Output the (x, y) coordinate of the center of the cell containing the given text.  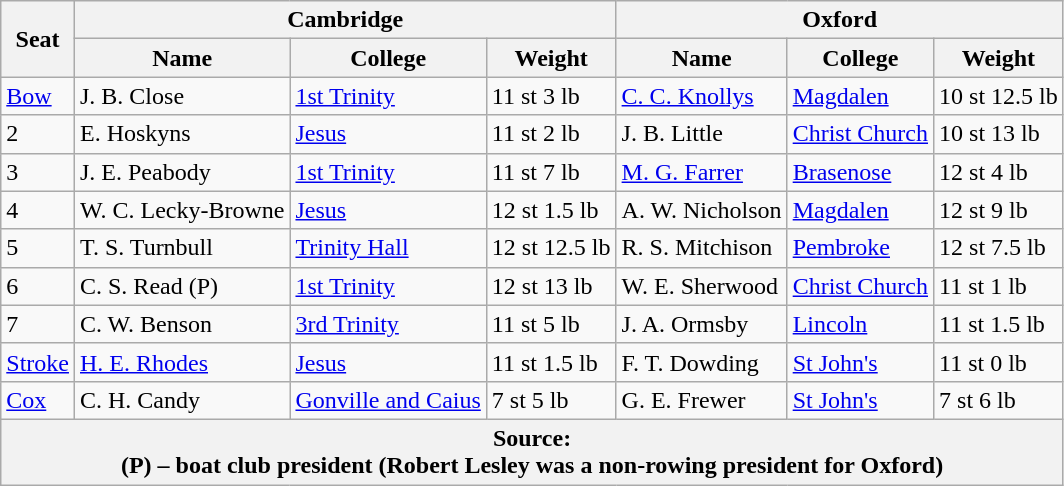
Oxford (840, 20)
A. W. Nicholson (702, 210)
11 st 7 lb (551, 172)
Seat (38, 39)
11 st 3 lb (551, 96)
Brasenose (860, 172)
Trinity Hall (388, 248)
J. E. Peabody (182, 172)
Cambridge (345, 20)
7 st 6 lb (999, 400)
Gonville and Caius (388, 400)
C. W. Benson (182, 324)
12 st 12.5 lb (551, 248)
3rd Trinity (388, 324)
12 st 13 lb (551, 286)
Source:(P) – boat club president (Robert Lesley was a non-rowing president for Oxford) (532, 452)
W. E. Sherwood (702, 286)
12 st 9 lb (999, 210)
C. C. Knollys (702, 96)
Cox (38, 400)
12 st 7.5 lb (999, 248)
Stroke (38, 362)
7 (38, 324)
W. C. Lecky-Browne (182, 210)
F. T. Dowding (702, 362)
12 st 4 lb (999, 172)
T. S. Turnbull (182, 248)
E. Hoskyns (182, 134)
4 (38, 210)
J. A. Ormsby (702, 324)
6 (38, 286)
10 st 13 lb (999, 134)
Pembroke (860, 248)
M. G. Farrer (702, 172)
C. H. Candy (182, 400)
3 (38, 172)
11 st 5 lb (551, 324)
10 st 12.5 lb (999, 96)
J. B. Close (182, 96)
Lincoln (860, 324)
12 st 1.5 lb (551, 210)
7 st 5 lb (551, 400)
11 st 0 lb (999, 362)
H. E. Rhodes (182, 362)
11 st 1 lb (999, 286)
R. S. Mitchison (702, 248)
2 (38, 134)
5 (38, 248)
J. B. Little (702, 134)
Bow (38, 96)
11 st 2 lb (551, 134)
G. E. Frewer (702, 400)
C. S. Read (P) (182, 286)
